Find where the given text appears and provide that cell's center as (X, Y) coordinate. 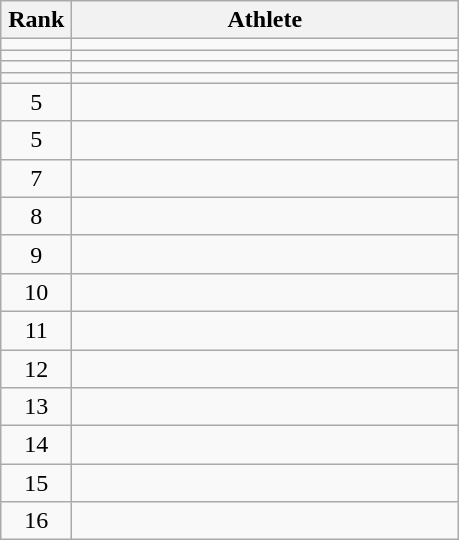
7 (36, 178)
11 (36, 330)
16 (36, 521)
Rank (36, 20)
Athlete (265, 20)
9 (36, 254)
15 (36, 483)
14 (36, 445)
12 (36, 369)
13 (36, 407)
8 (36, 216)
10 (36, 292)
